Pinpoint the cell where the given text exists, returning its (X, Y) midpoint coordinate. 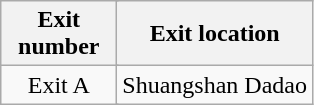
Shuangshan Dadao (215, 85)
Exit A (59, 85)
Exit number (59, 34)
Exit location (215, 34)
